Locate the cell with the specified text and output its [X, Y] center coordinate. 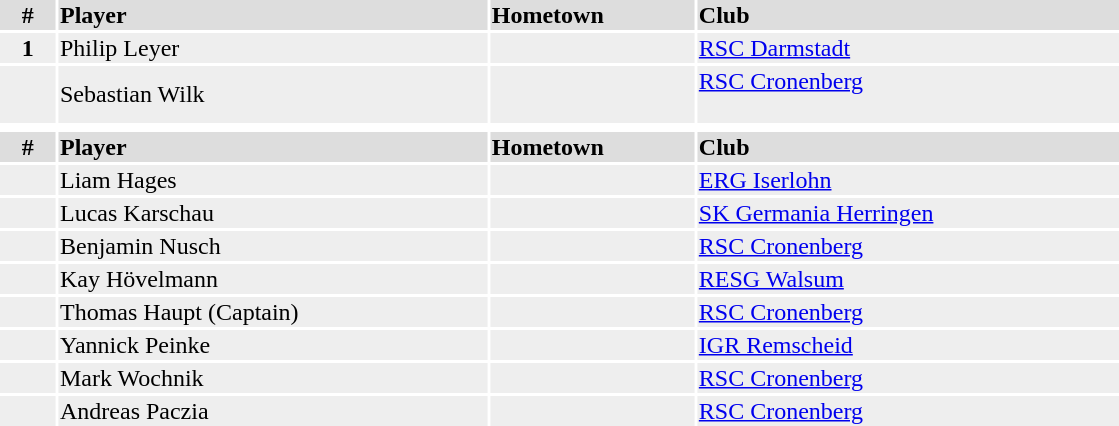
Mark Wochnik [272, 378]
Liam Hages [272, 180]
Yannick Peinke [272, 345]
ERG Iserlohn [908, 180]
Kay Hövelmann [272, 279]
RESG Walsum [908, 279]
SK Germania Herringen [908, 213]
Benjamin Nusch [272, 246]
Sebastian Wilk [272, 94]
Thomas Haupt (Captain) [272, 312]
RSC Darmstadt [908, 48]
Lucas Karschau [272, 213]
IGR Remscheid [908, 345]
Andreas Paczia [272, 411]
Philip Leyer [272, 48]
1 [28, 48]
